Find where the given text appears and provide that cell's center as (x, y) coordinate. 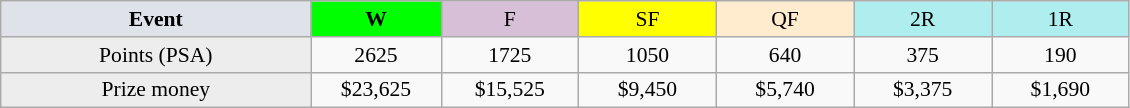
F (510, 19)
1050 (648, 55)
Prize money (156, 90)
640 (785, 55)
1R (1061, 19)
375 (923, 55)
QF (785, 19)
$15,525 (510, 90)
2R (923, 19)
$23,625 (376, 90)
$3,375 (923, 90)
1725 (510, 55)
$9,450 (648, 90)
$5,740 (785, 90)
2625 (376, 55)
$1,690 (1061, 90)
Event (156, 19)
SF (648, 19)
W (376, 19)
Points (PSA) (156, 55)
190 (1061, 55)
